Scan for the cell matching the given text and deliver its [X, Y] coordinate at center. 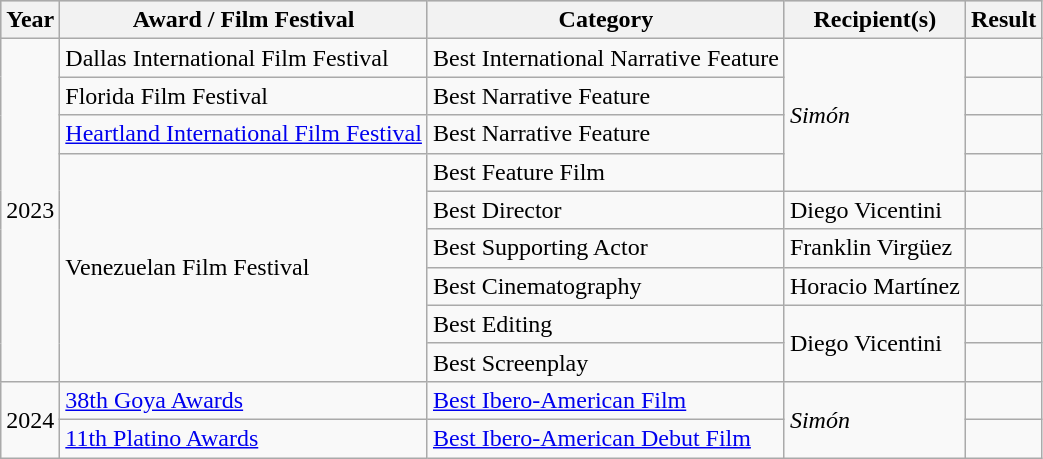
Award / Film Festival [244, 20]
Florida Film Festival [244, 96]
Best Feature Film [606, 172]
Result [1003, 20]
11th Platino Awards [244, 438]
2023 [30, 210]
Best Screenplay [606, 362]
Category [606, 20]
Best Supporting Actor [606, 248]
38th Goya Awards [244, 400]
Venezuelan Film Festival [244, 267]
Best Director [606, 210]
Best International Narrative Feature [606, 58]
Dallas International Film Festival [244, 58]
Year [30, 20]
Best Ibero-American Film [606, 400]
Best Cinematography [606, 286]
Heartland International Film Festival [244, 134]
2024 [30, 419]
Recipient(s) [874, 20]
Best Ibero-American Debut Film [606, 438]
Best Editing [606, 324]
Franklin Virgüez [874, 248]
Horacio Martínez [874, 286]
